Output the [x, y] coordinate of the center of the cell containing the given text.  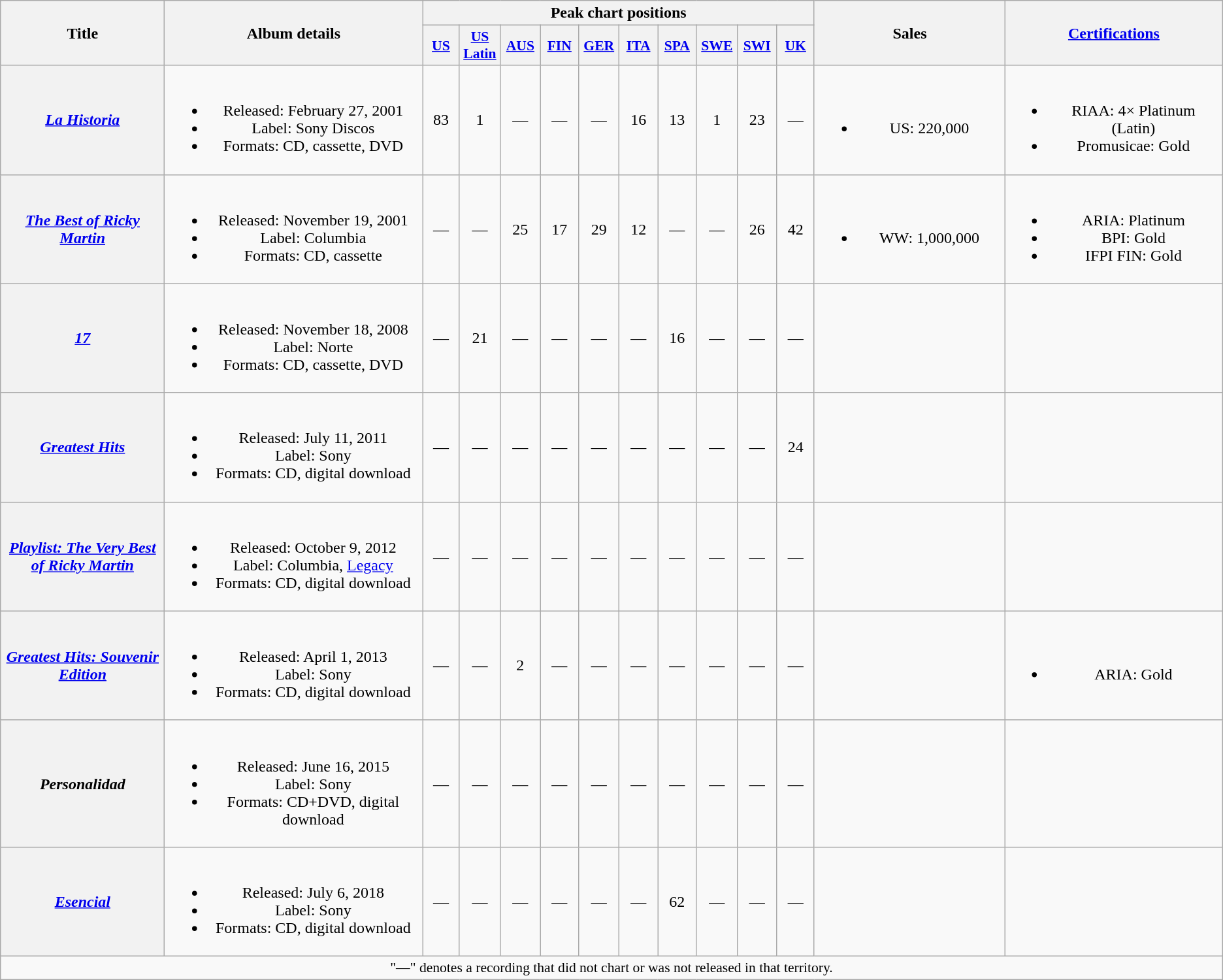
Esencial [82, 902]
12 [639, 229]
US [441, 46]
13 [677, 120]
Greatest Hits [82, 447]
Released: June 16, 2015 Label: SonyFormats: CD+DVD, digital download [294, 783]
Title [82, 33]
The Best of Ricky Martin [82, 229]
2 [520, 665]
ARIA: Gold [1115, 665]
SPA [677, 46]
US: 220,000 [909, 120]
SWI [757, 46]
Released: April 1, 2013 Label: SonyFormats: CD, digital download [294, 665]
29 [599, 229]
RIAA: 4× Platinum (Latin)Promusicae: Gold [1115, 120]
42 [796, 229]
Personalidad [82, 783]
Released: July 11, 2011 Label: SonyFormats: CD, digital download [294, 447]
FIN [559, 46]
US Latin [480, 46]
Sales [909, 33]
24 [796, 447]
WW: 1,000,000 [909, 229]
Greatest Hits: Souvenir Edition [82, 665]
AUS [520, 46]
Released: November 19, 2001 Label: ColumbiaFormats: CD, cassette [294, 229]
UK [796, 46]
La Historia [82, 120]
ITA [639, 46]
62 [677, 902]
Released: July 6, 2018 Label: SonyFormats: CD, digital download [294, 902]
Playlist: The Very Best of Ricky Martin [82, 557]
Released: February 27, 2001 Label: Sony DiscosFormats: CD, cassette, DVD [294, 120]
23 [757, 120]
SWE [717, 46]
Album details [294, 33]
25 [520, 229]
Peak chart positions [619, 13]
83 [441, 120]
Released: November 18, 2008 Label: NorteFormats: CD, cassette, DVD [294, 338]
GER [599, 46]
Certifications [1115, 33]
"—" denotes a recording that did not chart or was not released in that territory. [611, 968]
Released: October 9, 2012 Label: Columbia, LegacyFormats: CD, digital download [294, 557]
21 [480, 338]
26 [757, 229]
ARIA: PlatinumBPI: GoldIFPI FIN: Gold [1115, 229]
